From the cell containing the given text, extract its center point as [x, y] coordinate. 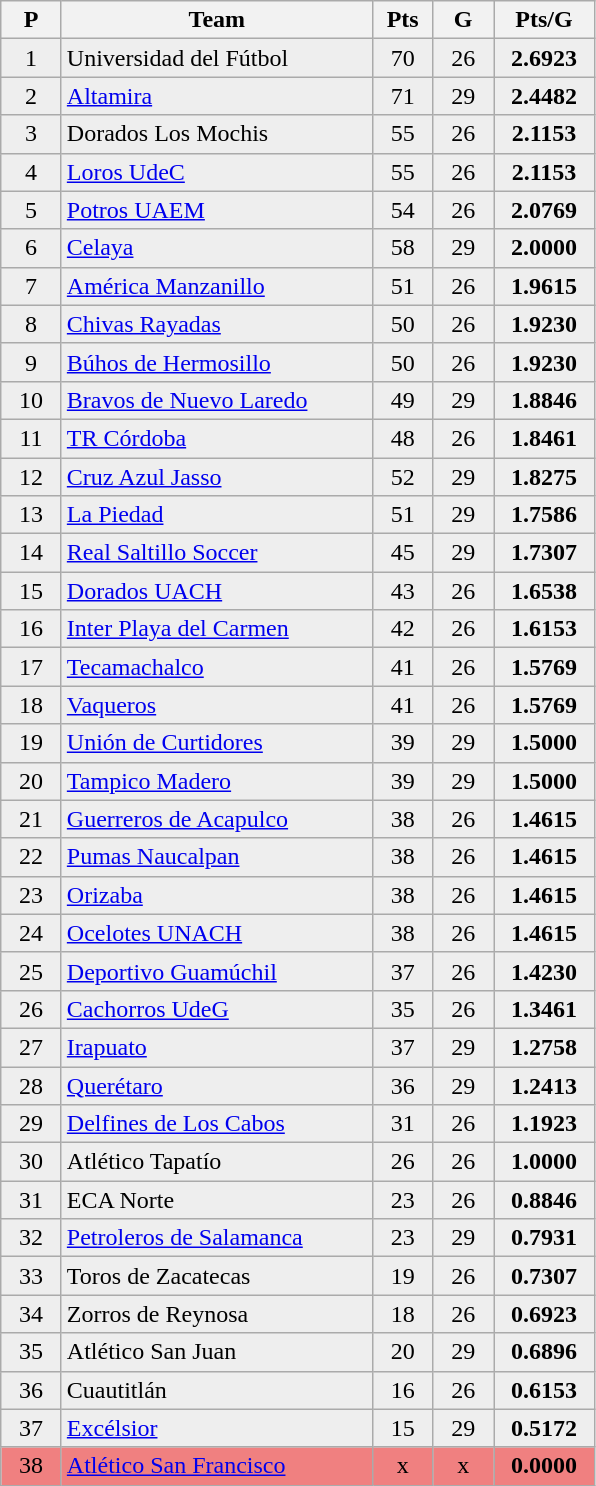
49 [402, 400]
22 [32, 857]
1.6538 [544, 591]
0.6896 [544, 1352]
1.7586 [544, 515]
6 [32, 248]
1.9615 [544, 286]
Pts/G [544, 20]
Unión de Curtidores [216, 743]
17 [32, 667]
Zorros de Reynosa [216, 1314]
Celaya [216, 248]
3 [32, 134]
43 [402, 591]
12 [32, 477]
Orizaba [216, 895]
2.0000 [544, 248]
Loros UdeC [216, 172]
Potros UAEM [216, 210]
Dorados Los Mochis [216, 134]
Querétaro [216, 1085]
Toros de Zacatecas [216, 1276]
Tampico Madero [216, 781]
Vaqueros [216, 705]
0.6153 [544, 1390]
14 [32, 553]
Cuautitlán [216, 1390]
7 [32, 286]
9 [32, 362]
30 [32, 1162]
32 [32, 1238]
Guerreros de Acapulco [216, 819]
25 [32, 971]
Universidad del Fútbol [216, 58]
Atlético San Juan [216, 1352]
1.6153 [544, 629]
P [32, 20]
Deportivo Guamúchil [216, 971]
2.0769 [544, 210]
Pumas Naucalpan [216, 857]
4 [32, 172]
1.2413 [544, 1085]
71 [402, 96]
2.6923 [544, 58]
Atlético San Francisco [216, 1466]
1.0000 [544, 1162]
21 [32, 819]
0.5172 [544, 1428]
Team [216, 20]
Atlético Tapatío [216, 1162]
10 [32, 400]
1.7307 [544, 553]
Cachorros UdeG [216, 1009]
Dorados UACH [216, 591]
5 [32, 210]
2.4482 [544, 96]
TR Córdoba [216, 438]
Irapuato [216, 1047]
2 [32, 96]
8 [32, 324]
Altamira [216, 96]
24 [32, 933]
1.1923 [544, 1124]
52 [402, 477]
48 [402, 438]
Pts [402, 20]
0.7931 [544, 1238]
Búhos de Hermosillo [216, 362]
Cruz Azul Jasso [216, 477]
1.3461 [544, 1009]
Bravos de Nuevo Laredo [216, 400]
13 [32, 515]
11 [32, 438]
33 [32, 1276]
Ocelotes UNACH [216, 933]
0.6923 [544, 1314]
1.8275 [544, 477]
0.0000 [544, 1466]
La Piedad [216, 515]
58 [402, 248]
0.7307 [544, 1276]
Tecamachalco [216, 667]
54 [402, 210]
ECA Norte [216, 1200]
70 [402, 58]
1.2758 [544, 1047]
1.8461 [544, 438]
42 [402, 629]
27 [32, 1047]
Inter Playa del Carmen [216, 629]
45 [402, 553]
Excélsior [216, 1428]
G [464, 20]
Real Saltillo Soccer [216, 553]
34 [32, 1314]
Chivas Rayadas [216, 324]
América Manzanillo [216, 286]
0.8846 [544, 1200]
Delfines de Los Cabos [216, 1124]
1.8846 [544, 400]
Petroleros de Salamanca [216, 1238]
28 [32, 1085]
1 [32, 58]
1.4230 [544, 971]
